Extract the [x, y] coordinate from the center of the cell holding the provided text.  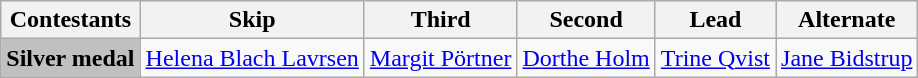
Lead [715, 20]
Trine Qvist [715, 58]
Third [440, 20]
Second [586, 20]
Dorthe Holm [586, 58]
Jane Bidstrup [847, 58]
Silver medal [70, 58]
Margit Pörtner [440, 58]
Alternate [847, 20]
Skip [252, 20]
Helena Blach Lavrsen [252, 58]
Contestants [70, 20]
